Output the (X, Y) coordinate of the center of the cell containing the given text.  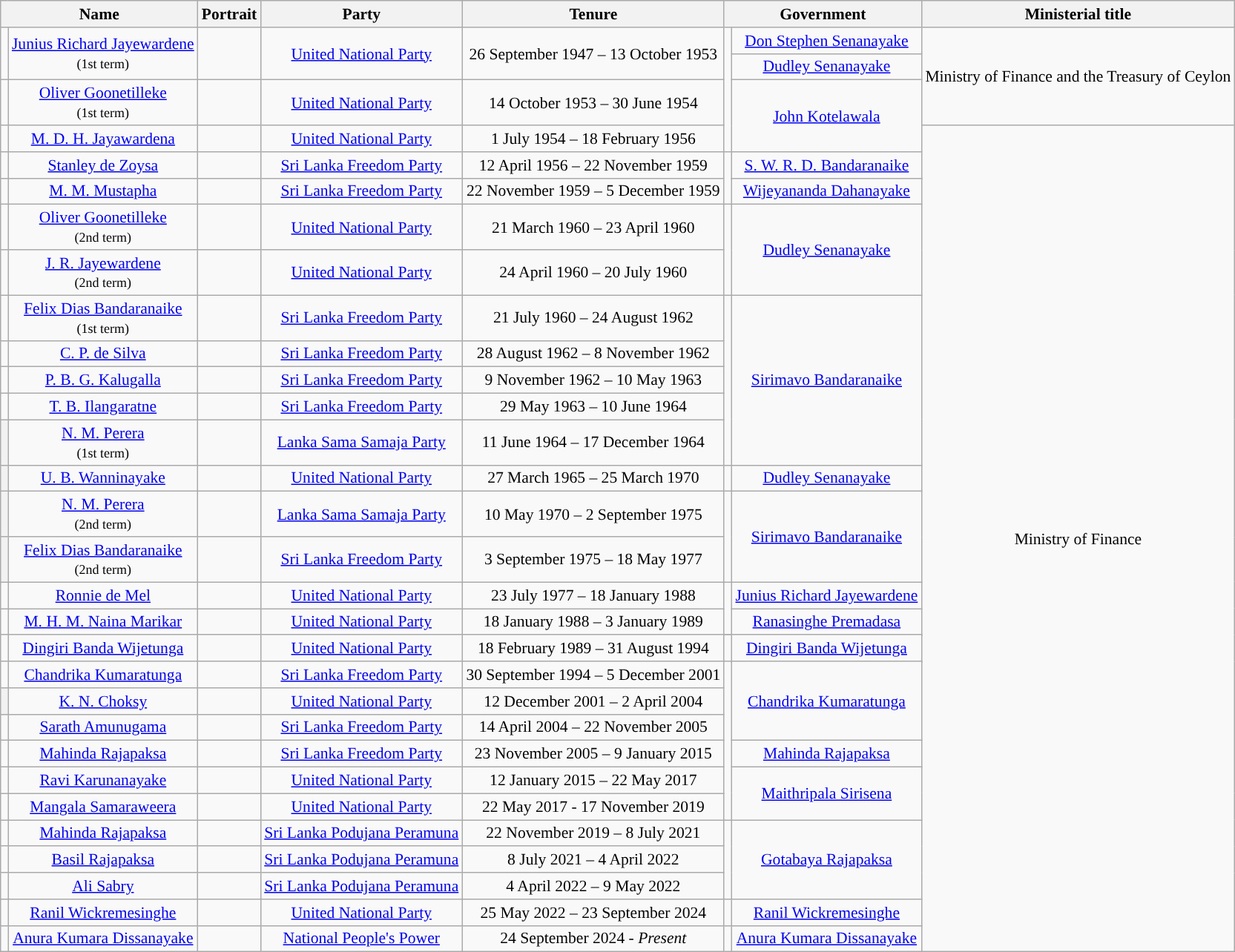
Basil Rajapaksa (103, 860)
3 September 1975 – 18 May 1977 (593, 559)
24 April 1960 – 20 July 1960 (593, 273)
22 May 2017 - 17 November 2019 (593, 807)
18 February 1989 – 31 August 1994 (593, 649)
Junius Richard Jayewardene(1st term) (103, 53)
27 March 1965 – 25 March 1970 (593, 478)
National People's Power (361, 939)
Ali Sabry (103, 886)
Mangala Samaraweera (103, 807)
K. N. Choksy (103, 701)
Felix Dias Bandaranaike(1st term) (103, 317)
Sarath Amunugama (103, 727)
Ranasinghe Premadasa (826, 622)
12 January 2015 – 22 May 2017 (593, 781)
Ronnie de Mel (103, 595)
U. B. Wanninayake (103, 478)
4 April 2022 – 9 May 2022 (593, 886)
J. R. Jayewardene(2nd term) (103, 273)
Government (823, 14)
Wijeyananda Dahanayake (826, 191)
22 November 2019 – 8 July 2021 (593, 833)
1 July 1954 – 18 February 1956 (593, 139)
John Kotelawala (826, 116)
Ministry of Finance and the Treasury of Ceylon (1078, 76)
M. M. Mustapha (103, 191)
Oliver Goonetilleke(1st term) (103, 102)
N. M. Perera(2nd term) (103, 515)
M. D. H. Jayawardena (103, 139)
12 December 2001 – 2 April 2004 (593, 701)
T. B. Ilangaratne (103, 407)
9 November 1962 – 10 May 1963 (593, 380)
Portrait (229, 14)
23 November 2005 – 9 January 2015 (593, 754)
Ravi Karunanayake (103, 781)
Don Stephen Senanayake (826, 41)
Gotabaya Rajapaksa (826, 860)
21 July 1960 – 24 August 1962 (593, 317)
Felix Dias Bandaranaike(2nd term) (103, 559)
N. M. Perera(1st term) (103, 442)
28 August 1962 – 8 November 1962 (593, 354)
Ministerial title (1078, 14)
P. B. G. Kalugalla (103, 380)
Oliver Goonetilleke(2nd term) (103, 227)
26 September 1947 – 13 October 1953 (593, 53)
Stanley de Zoysa (103, 165)
Name (99, 14)
22 November 1959 – 5 December 1959 (593, 191)
8 July 2021 – 4 April 2022 (593, 860)
14 October 1953 – 30 June 1954 (593, 102)
23 July 1977 – 18 January 1988 (593, 595)
11 June 1964 – 17 December 1964 (593, 442)
29 May 1963 – 10 June 1964 (593, 407)
S. W. R. D. Bandaranaike (826, 165)
Ministry of Finance (1078, 538)
14 April 2004 – 22 November 2005 (593, 727)
Party (361, 14)
21 March 1960 – 23 April 1960 (593, 227)
C. P. de Silva (103, 354)
25 May 2022 – 23 September 2024 (593, 913)
Junius Richard Jayewardene (826, 595)
Tenure (593, 14)
Maithripala Sirisena (826, 793)
18 January 1988 – 3 January 1989 (593, 622)
24 September 2024 - Present (593, 939)
10 May 1970 – 2 September 1975 (593, 515)
30 September 1994 – 5 December 2001 (593, 675)
12 April 1956 – 22 November 1959 (593, 165)
M. H. M. Naina Marikar (103, 622)
